Provide the [x, y] coordinate of the cell's center where the given text is located.  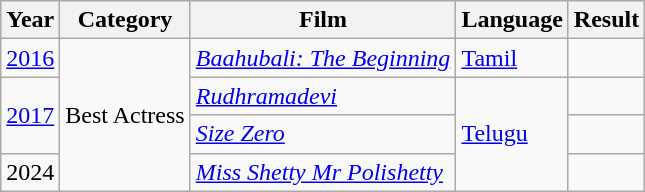
2017 [30, 115]
Miss Shetty Mr Polishetty [323, 172]
2024 [30, 172]
Telugu [512, 134]
Film [323, 20]
2016 [30, 58]
Result [606, 20]
Rudhramadevi [323, 96]
Tamil [512, 58]
Language [512, 20]
Size Zero [323, 134]
Category [125, 20]
Year [30, 20]
Best Actress [125, 115]
Baahubali: The Beginning [323, 58]
